Find where the given text appears and provide that cell's center as [x, y] coordinate. 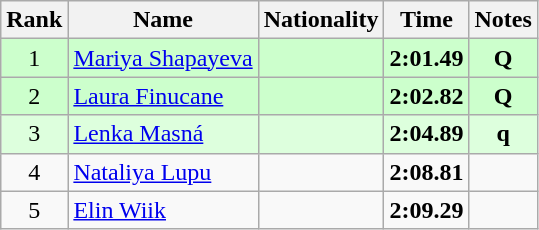
Notes [503, 20]
Name [163, 20]
3 [34, 134]
1 [34, 58]
Time [426, 20]
2:09.29 [426, 210]
Lenka Masná [163, 134]
Nataliya Lupu [163, 172]
5 [34, 210]
4 [34, 172]
2:08.81 [426, 172]
Laura Finucane [163, 96]
Nationality [321, 20]
q [503, 134]
Mariya Shapayeva [163, 58]
2:04.89 [426, 134]
2:02.82 [426, 96]
Elin Wiik [163, 210]
2:01.49 [426, 58]
Rank [34, 20]
2 [34, 96]
